Return [x, y] of the center of cell containing provided text 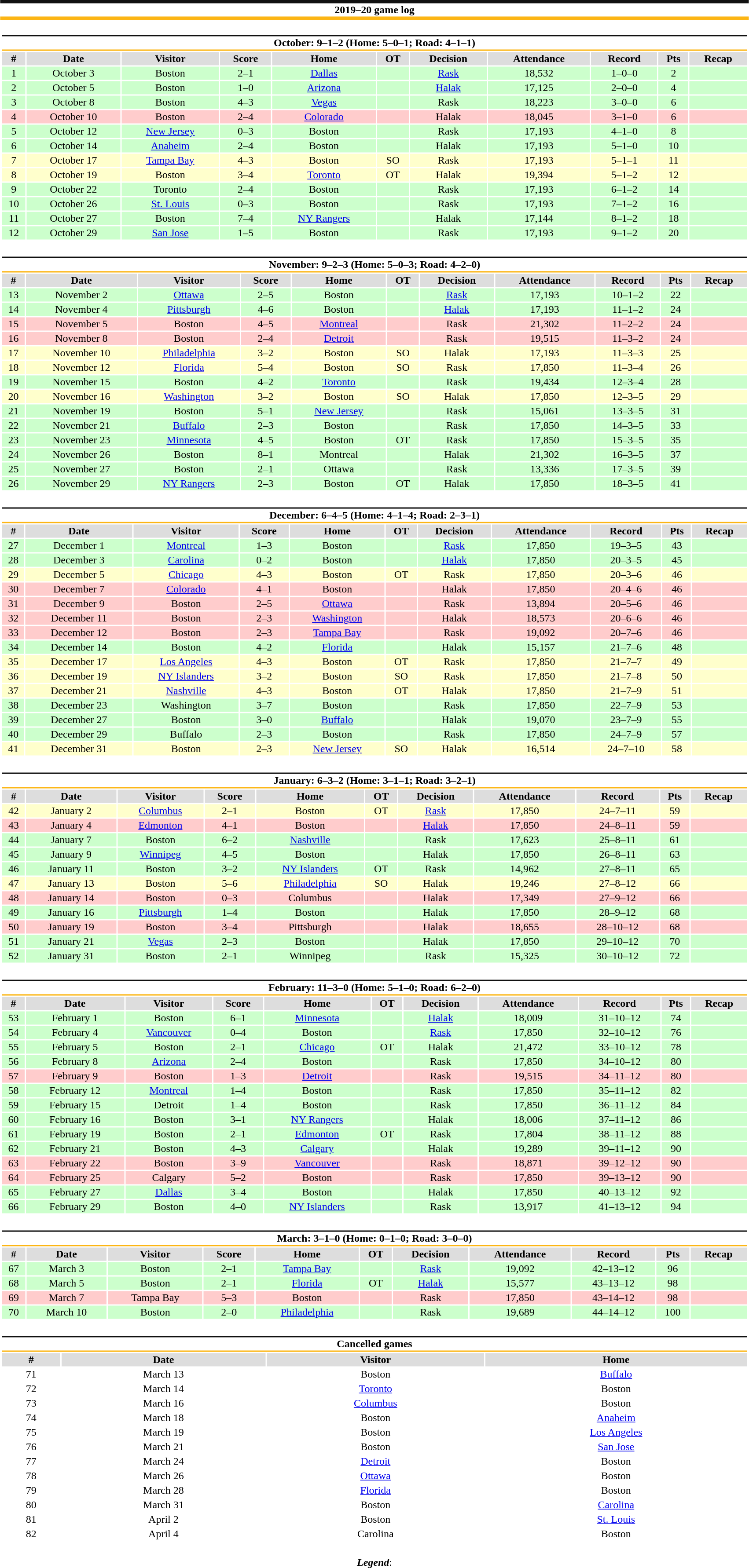
November 2 [81, 295]
38–11–12 [620, 1134]
November 10 [81, 353]
21,472 [528, 1047]
18,045 [539, 117]
7 [14, 161]
64 [13, 1177]
20–4–6 [626, 589]
October 29 [73, 233]
November 5 [81, 324]
54 [13, 1032]
24–8–11 [617, 826]
20–5–6 [626, 604]
19–3–5 [626, 546]
26–8–11 [617, 855]
November: 9–2–3 (Home: 5–0–3; Road: 4–2–0) [374, 265]
March 16 [163, 1404]
21–7–7 [626, 662]
9–1–2 [624, 233]
January 21 [71, 942]
20–7–6 [626, 633]
5–1–2 [624, 175]
March: 3–1–0 (Home: 0–1–0; Road: 3–0–0) [374, 1239]
February 4 [75, 1032]
4–1–0 [624, 132]
March 24 [163, 1462]
6–1 [238, 1018]
January 9 [71, 855]
24–7–11 [617, 811]
3–1–0 [624, 117]
11–1–2 [628, 309]
52 [13, 956]
March 10 [66, 1312]
0–2 [264, 560]
79 [31, 1491]
January 14 [71, 898]
17,125 [539, 88]
3–9 [238, 1163]
December 14 [79, 647]
12–3–4 [628, 382]
24–7–10 [626, 749]
21–7–8 [626, 676]
38 [13, 705]
November 26 [81, 454]
15,325 [525, 956]
January 31 [71, 956]
January 4 [71, 826]
20–3–5 [626, 560]
28–9–12 [617, 913]
30 [13, 589]
7–1–2 [624, 204]
18,871 [528, 1163]
December 11 [79, 618]
19,434 [545, 382]
Cancelled games [374, 1344]
December 23 [79, 705]
February 27 [75, 1192]
November 15 [81, 382]
February 19 [75, 1134]
December 21 [79, 691]
October 22 [73, 190]
41–13–12 [620, 1206]
71 [31, 1374]
30–10–12 [617, 956]
November 8 [81, 338]
March 21 [163, 1447]
October 26 [73, 204]
3–0–0 [624, 102]
1–5 [246, 233]
37–11–12 [620, 1119]
3–7 [264, 705]
13 [13, 295]
62 [13, 1148]
11–3–2 [628, 338]
March 7 [66, 1298]
28–10–12 [617, 927]
15 [13, 324]
24–7–9 [626, 734]
5–2 [238, 1177]
November 29 [81, 483]
February 9 [75, 1076]
February 25 [75, 1177]
January 2 [71, 811]
15,061 [545, 411]
January: 6–3–2 (Home: 3–1–1; Road: 3–2–1) [374, 780]
73 [31, 1404]
5–3 [229, 1298]
21 [13, 411]
December 3 [79, 560]
92 [676, 1192]
67 [13, 1269]
10–1–2 [628, 295]
39–12–12 [620, 1163]
60 [13, 1119]
October 14 [73, 146]
December 9 [79, 604]
8–1–2 [624, 219]
2019–20 game log [374, 10]
October 27 [73, 219]
December 29 [79, 734]
44–14–12 [613, 1312]
March 19 [163, 1433]
15–3–5 [628, 440]
56 [13, 1061]
November 27 [81, 469]
8–1 [265, 454]
19,289 [528, 1148]
February: 11–3–0 (Home: 5–1–0; Road: 6–2–0) [374, 988]
43–14–12 [613, 1298]
43–13–12 [613, 1283]
11–2–2 [628, 324]
13,917 [528, 1206]
October: 9–1–2 (Home: 5–0–1; Road: 4–1–1) [374, 43]
19 [13, 382]
31–10–12 [620, 1018]
75 [31, 1433]
February 29 [75, 1206]
3–0 [264, 720]
December 1 [79, 546]
3 [14, 102]
November 23 [81, 440]
84 [676, 1105]
October 10 [73, 117]
94 [676, 1206]
5–1 [265, 411]
February 1 [75, 1018]
March 13 [163, 1374]
18,009 [528, 1018]
15,577 [520, 1283]
2–0–0 [624, 88]
27–8–11 [617, 869]
23–7–9 [626, 720]
20–6–6 [626, 618]
December 17 [79, 662]
88 [676, 1134]
69 [13, 1298]
13,336 [545, 469]
20–3–6 [626, 575]
January 7 [71, 840]
17,349 [525, 898]
18,223 [539, 102]
February 15 [75, 1105]
December 31 [79, 749]
February 21 [75, 1148]
4–6 [265, 309]
34 [13, 647]
21–7–9 [626, 691]
19,070 [541, 720]
36 [13, 676]
27 [13, 546]
December 19 [79, 676]
16,514 [541, 749]
November 16 [81, 396]
3–1 [238, 1119]
18–3–5 [628, 483]
17,804 [528, 1134]
March 28 [163, 1491]
October 8 [73, 102]
January 13 [71, 884]
23 [13, 440]
13–3–5 [628, 411]
7–4 [246, 219]
17,144 [539, 219]
40–13–12 [620, 1192]
14,962 [525, 869]
81 [31, 1520]
October 5 [73, 88]
April 2 [163, 1520]
19,246 [525, 884]
October 12 [73, 132]
18,655 [525, 927]
6–1–2 [624, 190]
December 27 [79, 720]
January 19 [71, 927]
February 16 [75, 1119]
86 [676, 1119]
February 8 [75, 1061]
22–7–9 [626, 705]
March 31 [163, 1505]
5–1–0 [624, 146]
39–11–12 [620, 1148]
December 5 [79, 575]
17–3–5 [628, 469]
12–3–5 [628, 396]
25–8–11 [617, 840]
January 11 [71, 869]
March 14 [163, 1389]
0–4 [238, 1032]
77 [31, 1462]
5–4 [265, 367]
November 4 [81, 309]
February 5 [75, 1047]
18,573 [541, 618]
5–6 [230, 884]
December 7 [79, 589]
34–11–12 [620, 1076]
February 22 [75, 1163]
6–2 [230, 840]
14–3–5 [628, 425]
18,532 [539, 73]
November 21 [81, 425]
December: 6–4–5 (Home: 4–1–4; Road: 2–3–1) [374, 515]
2–0 [229, 1312]
18,006 [528, 1119]
1–0 [246, 88]
February 12 [75, 1090]
19,689 [520, 1312]
1–0–0 [624, 73]
47 [13, 884]
34–10–12 [620, 1061]
March 26 [163, 1476]
27–9–12 [617, 898]
13,894 [541, 604]
November 19 [81, 411]
100 [672, 1312]
17,623 [525, 840]
January 16 [71, 913]
33–10–12 [620, 1047]
5–1–1 [624, 161]
March 3 [66, 1269]
1 [14, 73]
21–7–6 [626, 647]
October 3 [73, 73]
15,157 [541, 647]
11–3–4 [628, 367]
44 [13, 840]
April 4 [163, 1534]
9 [14, 190]
March 18 [163, 1418]
16–3–5 [628, 454]
39–13–12 [620, 1177]
36–11–12 [620, 1105]
4–0 [238, 1206]
40 [13, 734]
5 [14, 132]
29–10–12 [617, 942]
27–8–12 [617, 884]
42–13–12 [613, 1269]
October 19 [73, 175]
32 [13, 618]
11–3–3 [628, 353]
October 17 [73, 161]
35–11–12 [620, 1090]
November 12 [81, 367]
December 12 [79, 633]
19,394 [539, 175]
96 [672, 1269]
17 [13, 353]
32–10–12 [620, 1032]
March 5 [66, 1283]
42 [13, 811]
